Provide the [X, Y] coordinate of the cell's center where the given text is located.  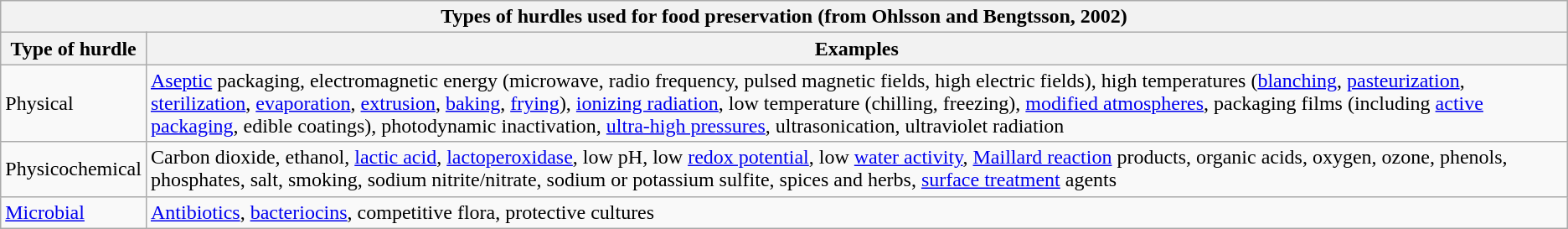
Types of hurdles used for food preservation (from Ohlsson and Bengtsson, 2002) [784, 17]
Physicochemical [74, 169]
Physical [74, 103]
Antibiotics, bacteriocins, competitive flora, protective cultures [856, 212]
Examples [856, 49]
Type of hurdle [74, 49]
Microbial [74, 212]
